For the text-containing cell, return its midpoint in [x, y] coordinate format. 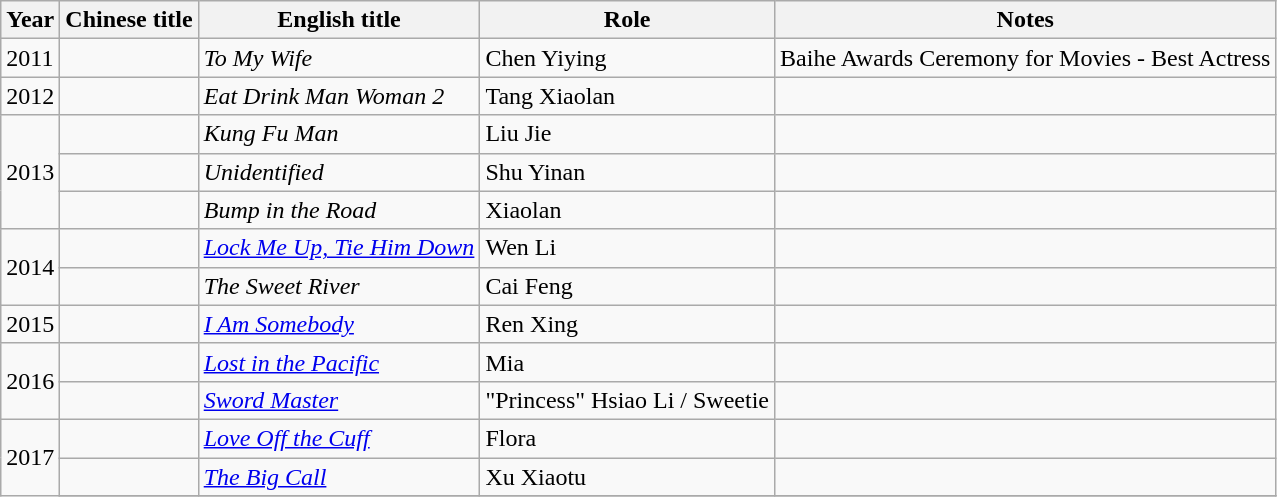
2012 [30, 96]
Year [30, 20]
Tang Xiaolan [628, 96]
Cai Feng [628, 286]
Kung Fu Man [339, 134]
The Sweet River [339, 286]
Bump in the Road [339, 210]
Xu Xiaotu [628, 477]
Flora [628, 438]
2017 [30, 457]
"Princess" Hsiao Li / Sweetie [628, 400]
Wen Li [628, 248]
Ren Xing [628, 324]
2015 [30, 324]
English title [339, 20]
Xiaolan [628, 210]
2013 [30, 172]
Mia [628, 362]
2014 [30, 267]
Chen Yiying [628, 58]
To My Wife [339, 58]
Shu Yinan [628, 172]
I Am Somebody [339, 324]
Lock Me Up, Tie Him Down [339, 248]
Liu Jie [628, 134]
Unidentified [339, 172]
The Big Call [339, 477]
Notes [1026, 20]
Role [628, 20]
Lost in the Pacific [339, 362]
Chinese title [129, 20]
Baihe Awards Ceremony for Movies - Best Actress [1026, 58]
Love Off the Cuff [339, 438]
2011 [30, 58]
Eat Drink Man Woman 2 [339, 96]
Sword Master [339, 400]
2016 [30, 381]
